Identify which cell holds the provided text, then report its (x, y) central coordinate. 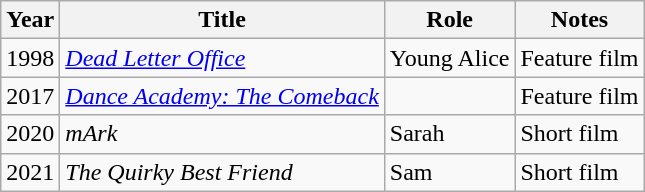
The Quirky Best Friend (222, 172)
2017 (30, 96)
mArk (222, 134)
Sam (450, 172)
Notes (580, 20)
Title (222, 20)
Dance Academy: The Comeback (222, 96)
Role (450, 20)
2021 (30, 172)
Young Alice (450, 58)
Sarah (450, 134)
1998 (30, 58)
2020 (30, 134)
Dead Letter Office (222, 58)
Year (30, 20)
